Extract the (X, Y) coordinate from the center of the cell holding the provided text.  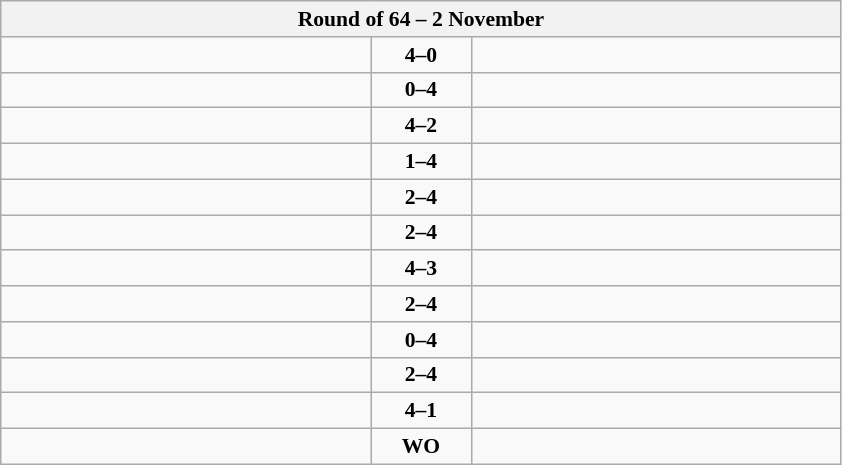
Round of 64 – 2 November (421, 19)
4–2 (421, 126)
1–4 (421, 162)
4–1 (421, 411)
WO (421, 447)
4–3 (421, 269)
4–0 (421, 55)
